Output the (x, y) coordinate of the center of the cell containing the given text.  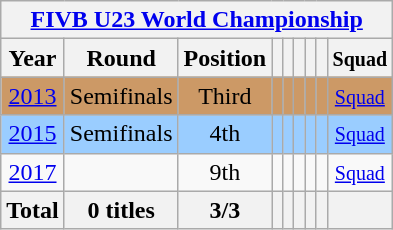
Round (121, 58)
9th (225, 172)
4th (225, 134)
2015 (33, 134)
Position (225, 58)
FIVB U23 World Championship (197, 20)
3/3 (225, 210)
2017 (33, 172)
2013 (33, 96)
0 titles (121, 210)
Third (225, 96)
Year (33, 58)
Total (33, 210)
